Output the (X, Y) coordinate of the center of the cell containing the given text.  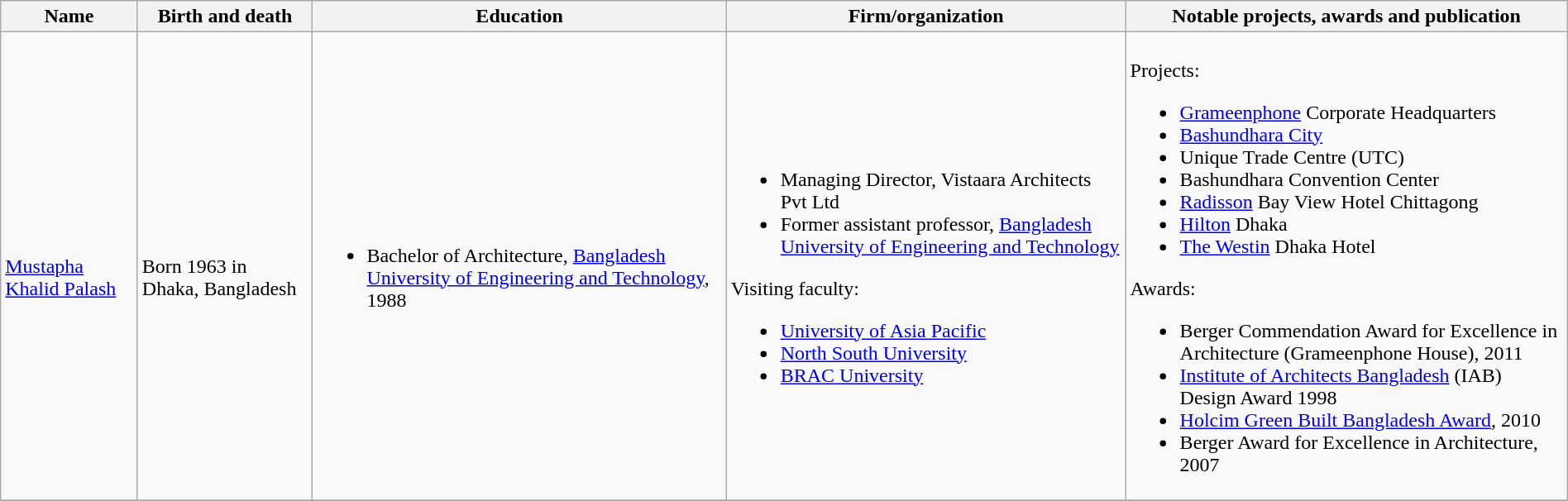
Firm/organization (926, 17)
Mustapha Khalid Palash (69, 266)
Name (69, 17)
Notable projects, awards and publication (1346, 17)
Born 1963 in Dhaka, Bangladesh (225, 266)
Bachelor of Architecture, Bangladesh University of Engineering and Technology, 1988 (519, 266)
Education (519, 17)
Birth and death (225, 17)
